Determine the [x, y] coordinate at the center of the cell enclosing the given text.  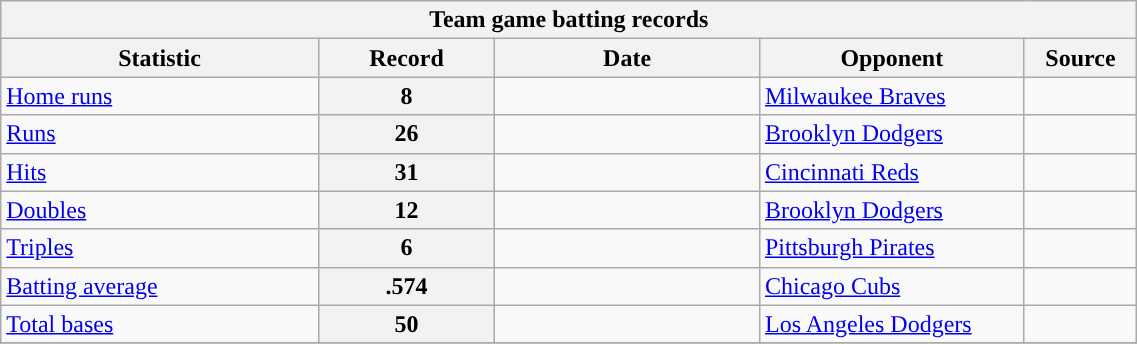
Los Angeles Dodgers [892, 324]
Date [628, 58]
26 [406, 134]
Total bases [160, 324]
Opponent [892, 58]
31 [406, 172]
Batting average [160, 286]
Source [1080, 58]
8 [406, 96]
6 [406, 248]
Hits [160, 172]
12 [406, 210]
Statistic [160, 58]
Milwaukee Braves [892, 96]
50 [406, 324]
Chicago Cubs [892, 286]
Triples [160, 248]
Runs [160, 134]
Home runs [160, 96]
Cincinnati Reds [892, 172]
Team game batting records [569, 20]
Record [406, 58]
.574 [406, 286]
Doubles [160, 210]
Pittsburgh Pirates [892, 248]
